Locate the cell with the specified text and output its [x, y] center coordinate. 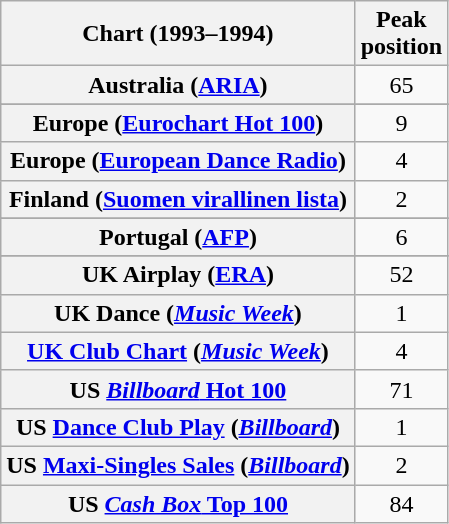
UK Dance (Music Week) [178, 313]
6 [401, 237]
Finland (Suomen virallinen lista) [178, 199]
UK Airplay (ERA) [178, 275]
US Cash Box Top 100 [178, 503]
US Maxi-Singles Sales (Billboard) [178, 465]
US Dance Club Play (Billboard) [178, 427]
65 [401, 85]
Australia (ARIA) [178, 85]
Portugal (AFP) [178, 237]
52 [401, 275]
Chart (1993–1994) [178, 34]
71 [401, 389]
UK Club Chart (Music Week) [178, 351]
Europe (European Dance Radio) [178, 161]
9 [401, 123]
Europe (Eurochart Hot 100) [178, 123]
84 [401, 503]
US Billboard Hot 100 [178, 389]
Peakposition [401, 34]
